Detect which cell encompasses the target text, then output its [X, Y] center coordinate. 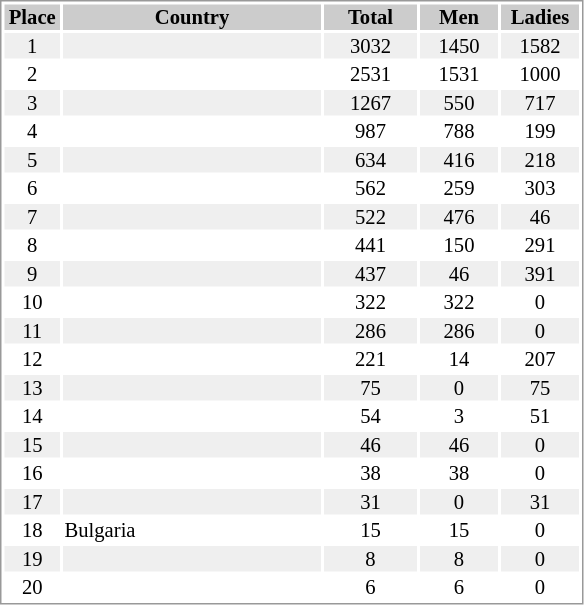
2531 [370, 75]
20 [32, 587]
441 [370, 245]
291 [540, 245]
Bulgaria [192, 531]
788 [459, 131]
199 [540, 131]
437 [370, 274]
10 [32, 303]
Country [192, 17]
Total [370, 17]
1000 [540, 75]
987 [370, 131]
1450 [459, 46]
5 [32, 160]
476 [459, 217]
717 [540, 103]
17 [32, 502]
3032 [370, 46]
218 [540, 160]
51 [540, 417]
1267 [370, 103]
Ladies [540, 17]
54 [370, 417]
416 [459, 160]
221 [370, 359]
1 [32, 46]
9 [32, 274]
12 [32, 359]
550 [459, 103]
Place [32, 17]
259 [459, 189]
522 [370, 217]
1582 [540, 46]
18 [32, 531]
13 [32, 388]
4 [32, 131]
16 [32, 473]
2 [32, 75]
634 [370, 160]
1531 [459, 75]
562 [370, 189]
Men [459, 17]
150 [459, 245]
19 [32, 559]
303 [540, 189]
207 [540, 359]
11 [32, 331]
7 [32, 217]
391 [540, 274]
